For the text-containing cell, return its midpoint in [X, Y] coordinate format. 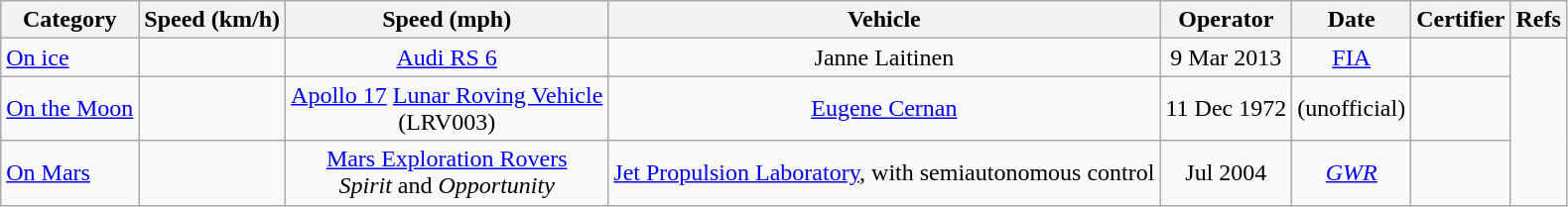
Speed (mph) [447, 20]
Speed (km/h) [212, 20]
Mars Exploration RoversSpirit and Opportunity [447, 172]
Jul 2004 [1227, 172]
Category [69, 20]
Vehicle [884, 20]
Certifier [1461, 20]
Janne Laitinen [884, 57]
On Mars [69, 172]
Eugene Cernan [884, 109]
9 Mar 2013 [1227, 57]
Refs [1538, 20]
Operator [1227, 20]
(unofficial) [1352, 109]
On the Moon [69, 109]
Apollo 17 Lunar Roving Vehicle(LRV003) [447, 109]
On ice [69, 57]
FIA [1352, 57]
Jet Propulsion Laboratory, with semiautonomous control [884, 172]
GWR [1352, 172]
Audi RS 6 [447, 57]
11 Dec 1972 [1227, 109]
Date [1352, 20]
